For the text-containing cell, return its midpoint in [x, y] coordinate format. 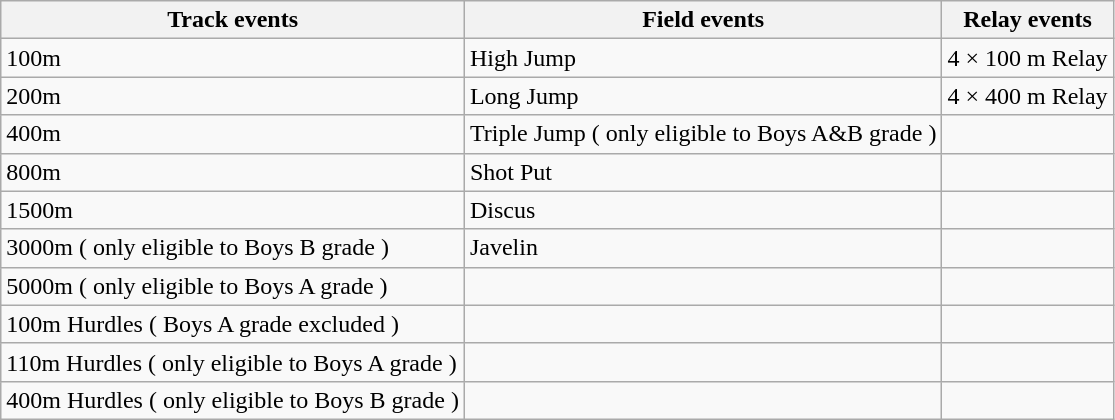
Javelin [702, 248]
100m [233, 58]
Field events [702, 20]
800m [233, 172]
3000m ( only eligible to Boys B grade ) [233, 248]
400m Hurdles ( only eligible to Boys B grade ) [233, 400]
200m [233, 96]
100m Hurdles ( Boys A grade excluded ) [233, 324]
Discus [702, 210]
110m Hurdles ( only eligible to Boys A grade ) [233, 362]
High Jump [702, 58]
4 × 400 m Relay [1028, 96]
4 × 100 m Relay [1028, 58]
Relay events [1028, 20]
Triple Jump ( only eligible to Boys A&B grade ) [702, 134]
Shot Put [702, 172]
400m [233, 134]
Track events [233, 20]
5000m ( only eligible to Boys A grade ) [233, 286]
Long Jump [702, 96]
1500m [233, 210]
